Extract the (X, Y) coordinate from the center of the cell holding the provided text.  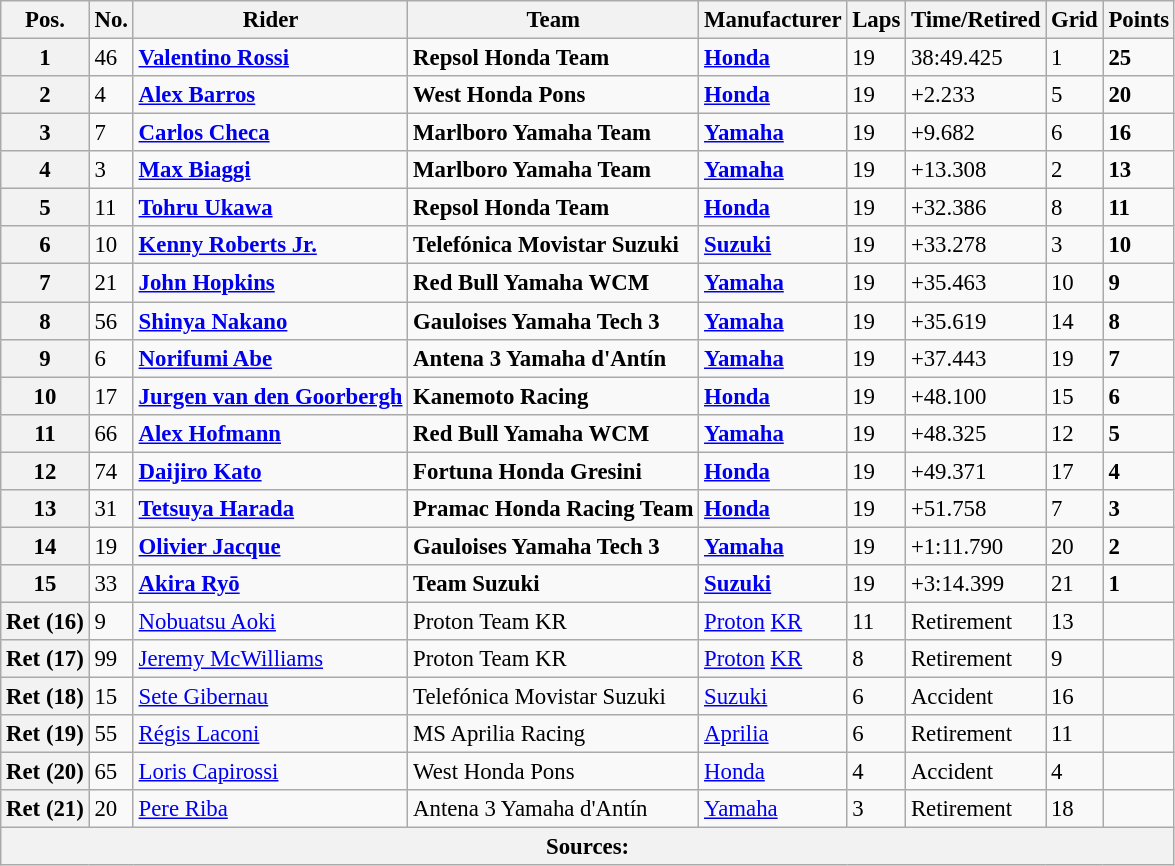
Alex Barros (270, 95)
Jeremy McWilliams (270, 659)
Kanemoto Racing (554, 396)
46 (111, 58)
Laps (876, 20)
Akira Ryō (270, 584)
56 (111, 321)
Jurgen van den Goorbergh (270, 396)
Pere Riba (270, 809)
33 (111, 584)
Tetsuya Harada (270, 509)
MS Aprilia Racing (554, 734)
+3:14.399 (976, 584)
Grid (1074, 20)
Daijiro Kato (270, 471)
99 (111, 659)
Régis Laconi (270, 734)
+51.758 (976, 509)
Pramac Honda Racing Team (554, 509)
Sources: (588, 847)
Norifumi Abe (270, 358)
+35.463 (976, 283)
Ret (18) (45, 697)
+2.233 (976, 95)
Valentino Rossi (270, 58)
25 (1138, 58)
John Hopkins (270, 283)
Carlos Checa (270, 133)
Ret (19) (45, 734)
+49.371 (976, 471)
+37.443 (976, 358)
+13.308 (976, 170)
18 (1074, 809)
38:49.425 (976, 58)
Rider (270, 20)
Max Biaggi (270, 170)
+35.619 (976, 321)
Ret (16) (45, 621)
Sete Gibernau (270, 697)
Fortuna Honda Gresini (554, 471)
Alex Hofmann (270, 433)
Aprilia (773, 734)
Olivier Jacque (270, 546)
31 (111, 509)
Tohru Ukawa (270, 208)
Ret (17) (45, 659)
Ret (20) (45, 772)
55 (111, 734)
Ret (21) (45, 809)
Points (1138, 20)
66 (111, 433)
Loris Capirossi (270, 772)
+48.325 (976, 433)
+32.386 (976, 208)
Nobuatsu Aoki (270, 621)
65 (111, 772)
+33.278 (976, 245)
Manufacturer (773, 20)
Shinya Nakano (270, 321)
+48.100 (976, 396)
+9.682 (976, 133)
Kenny Roberts Jr. (270, 245)
Team Suzuki (554, 584)
No. (111, 20)
Pos. (45, 20)
Time/Retired (976, 20)
+1:11.790 (976, 546)
Team (554, 20)
74 (111, 471)
